Locate the cell with the specified text and output its (X, Y) center coordinate. 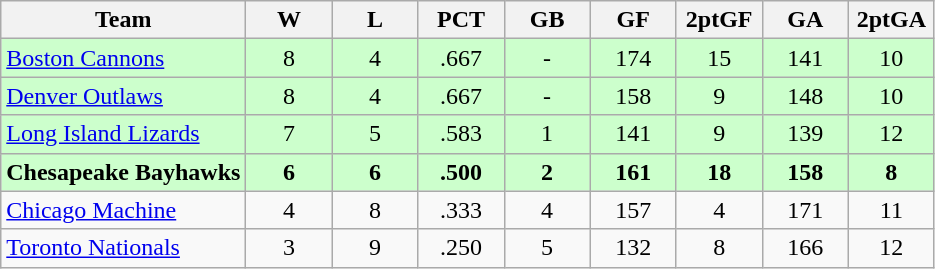
Toronto Nationals (124, 248)
18 (719, 172)
Chicago Machine (124, 210)
GA (805, 20)
171 (805, 210)
11 (891, 210)
.583 (461, 134)
157 (633, 210)
.500 (461, 172)
2 (547, 172)
.250 (461, 248)
W (289, 20)
Boston Cannons (124, 58)
2ptGA (891, 20)
Denver Outlaws (124, 96)
161 (633, 172)
Team (124, 20)
148 (805, 96)
Chesapeake Bayhawks (124, 172)
15 (719, 58)
PCT (461, 20)
7 (289, 134)
.333 (461, 210)
166 (805, 248)
GB (547, 20)
132 (633, 248)
1 (547, 134)
3 (289, 248)
2ptGF (719, 20)
139 (805, 134)
GF (633, 20)
Long Island Lizards (124, 134)
174 (633, 58)
L (375, 20)
